Locate the cell with the specified text and output its [x, y] center coordinate. 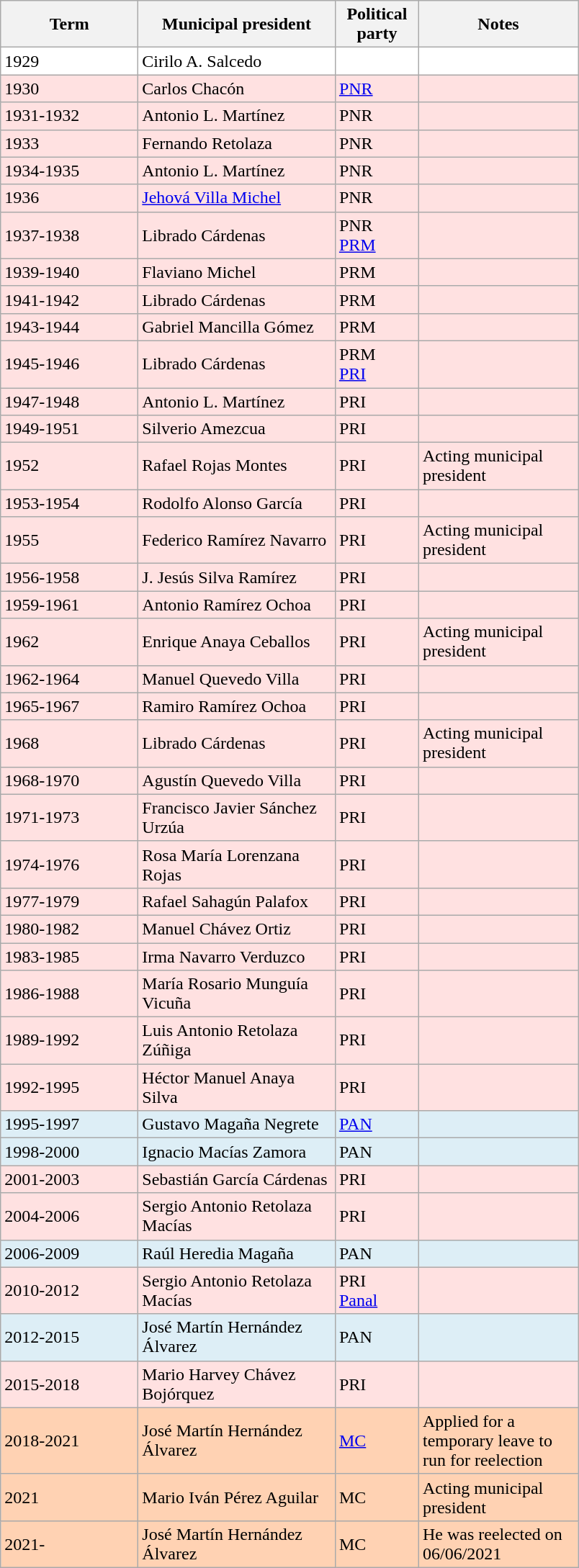
Cirilo A. Salcedo [237, 61]
Raúl Heredia Magaña [237, 1253]
1929 [69, 61]
Irma Navarro Verduzco [237, 957]
PRI Panal [377, 1290]
1933 [69, 143]
1945-1946 [69, 364]
Enrique Anaya Ceballos [237, 642]
1971-1973 [69, 818]
1937-1938 [69, 235]
1934-1935 [69, 171]
Manuel Quevedo Villa [237, 679]
Rafael Sahagún Palafox [237, 901]
2006-2009 [69, 1253]
1968 [69, 743]
Term [69, 24]
2018-2021 [69, 1441]
Silverio Amezcua [237, 429]
Ignacio Macías Zamora [237, 1152]
Gabriel Mancilla Gómez [237, 327]
Antonio Ramírez Ochoa [237, 605]
Municipal president [237, 24]
1949-1951 [69, 429]
Ramiro Ramírez Ochoa [237, 706]
1980-1982 [69, 929]
PRM PRI [377, 364]
Fernando Retolaza [237, 143]
Carlos Chacón [237, 89]
He was reelected on 06/06/2021 [498, 1544]
1959-1961 [69, 605]
Manuel Chávez Ortiz [237, 929]
1955 [69, 540]
1983-1985 [69, 957]
2010-2012 [69, 1290]
Political party [377, 24]
Agustín Quevedo Villa [237, 780]
1962 [69, 642]
1977-1979 [69, 901]
Federico Ramírez Navarro [237, 540]
Francisco Javier Sánchez Urzúa [237, 818]
2015-2018 [69, 1384]
J. Jesús Silva Ramírez [237, 577]
Luis Antonio Retolaza Zúñiga [237, 1041]
Gustavo Magaña Negrete [237, 1125]
1936 [69, 198]
Rafael Rojas Montes [237, 467]
2001-2003 [69, 1179]
1998-2000 [69, 1152]
Mario Iván Pérez Aguilar [237, 1497]
1943-1944 [69, 327]
Flaviano Michel [237, 272]
1930 [69, 89]
María Rosario Munguía Vicuña [237, 993]
Héctor Manuel Anaya Silva [237, 1087]
1941-1942 [69, 299]
1968-1970 [69, 780]
Rodolfo Alonso García [237, 503]
1989-1992 [69, 1041]
Jehová Villa Michel [237, 198]
1953-1954 [69, 503]
1952 [69, 467]
1995-1997 [69, 1125]
Mario Harvey Chávez Bojórquez [237, 1384]
1992-1995 [69, 1087]
1931-1932 [69, 116]
2021 [69, 1497]
1956-1958 [69, 577]
1939-1940 [69, 272]
1974-1976 [69, 864]
1962-1964 [69, 679]
Sebastián García Cárdenas [237, 1179]
2021- [69, 1544]
Applied for a temporary leave to run for reelection [498, 1441]
2012-2015 [69, 1338]
1965-1967 [69, 706]
1947-1948 [69, 401]
PNR PRM [377, 235]
1986-1988 [69, 993]
Notes [498, 24]
Rosa María Lorenzana Rojas [237, 864]
2004-2006 [69, 1217]
